Scan for the cell matching the given text and deliver its [x, y] coordinate at center. 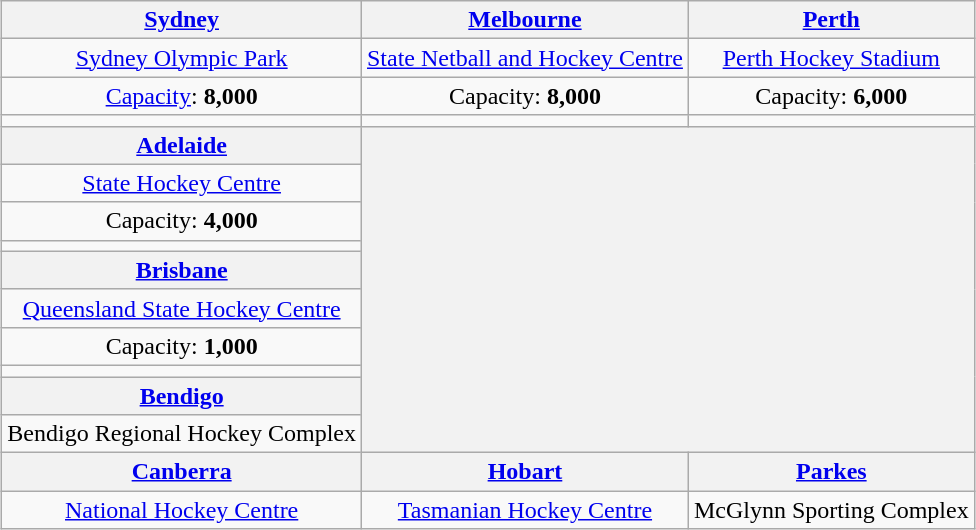
State Netball and Hockey Centre [524, 58]
National Hockey Centre [182, 510]
Bendigo [182, 395]
Sydney [182, 20]
Hobart [524, 472]
Sydney Olympic Park [182, 58]
Adelaide [182, 145]
Parkes [831, 472]
Capacity: 4,000 [182, 221]
Perth Hockey Stadium [831, 58]
Queensland State Hockey Centre [182, 308]
Melbourne [524, 20]
Canberra [182, 472]
State Hockey Centre [182, 183]
Capacity: 6,000 [831, 96]
McGlynn Sporting Complex [831, 510]
Brisbane [182, 270]
Perth [831, 20]
Bendigo Regional Hockey Complex [182, 434]
Capacity: 1,000 [182, 346]
Tasmanian Hockey Centre [524, 510]
